Output the (X, Y) coordinate of the center of the cell containing the given text.  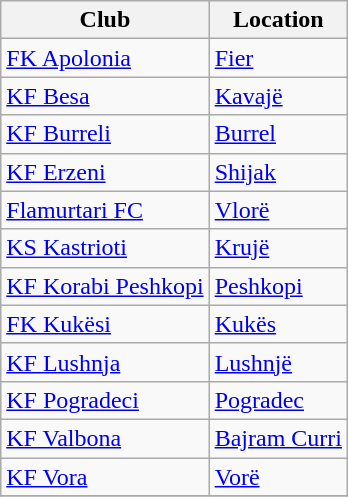
KF Besa (105, 96)
KF Korabi Peshkopi (105, 286)
Kukës (278, 324)
Peshkopi (278, 286)
KF Pogradeci (105, 400)
KF Vora (105, 477)
Shijak (278, 172)
Flamurtari FC (105, 210)
FK Kukësi (105, 324)
KF Valbona (105, 438)
Burrel (278, 134)
Vlorë (278, 210)
Location (278, 20)
KF Lushnja (105, 362)
KF Burreli (105, 134)
Krujë (278, 248)
Lushnjë (278, 362)
Club (105, 20)
KS Kastrioti (105, 248)
Fier (278, 58)
KF Erzeni (105, 172)
Pogradec (278, 400)
Vorë (278, 477)
Kavajë (278, 96)
FK Apolonia (105, 58)
Bajram Curri (278, 438)
